From the cell containing the given text, extract its center point as (x, y) coordinate. 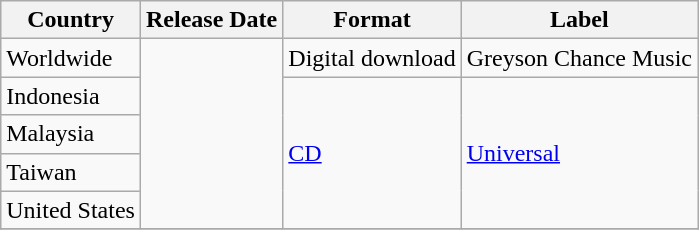
Taiwan (71, 172)
Greyson Chance Music (579, 58)
Universal (579, 153)
Indonesia (71, 96)
United States (71, 210)
Release Date (211, 20)
Digital download (372, 58)
CD (372, 153)
Country (71, 20)
Format (372, 20)
Label (579, 20)
Malaysia (71, 134)
Worldwide (71, 58)
